Provide the (X, Y) coordinate of the cell's center where the given text is located.  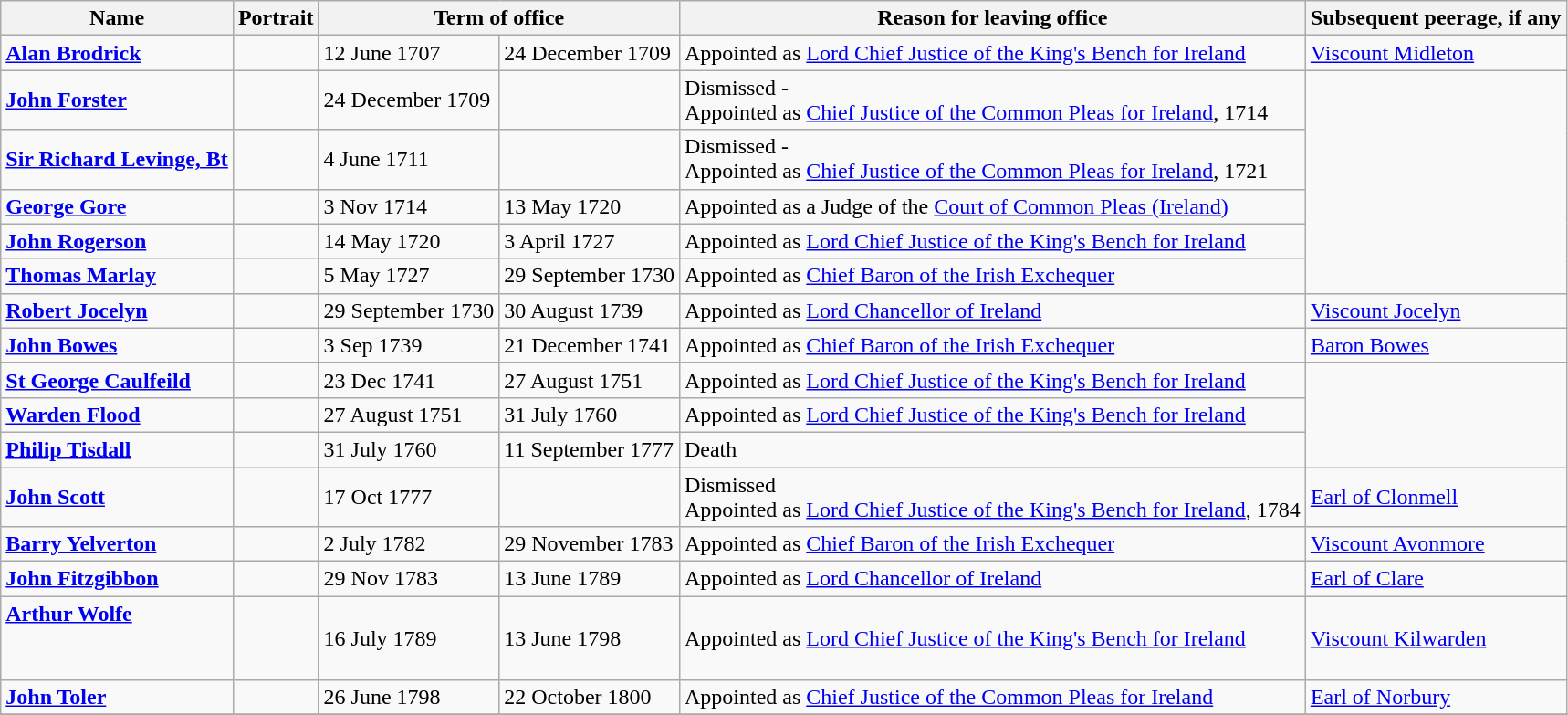
3 April 1727 (590, 241)
26 June 1798 (409, 698)
22 October 1800 (590, 698)
John Forster (117, 100)
Earl of Norbury (1436, 698)
Barry Yelverton (117, 544)
John Scott (117, 497)
Warden Flood (117, 415)
John Rogerson (117, 241)
13 May 1720 (590, 206)
Name (117, 18)
17 Oct 1777 (409, 497)
3 Nov 1714 (409, 206)
23 Dec 1741 (409, 380)
12 June 1707 (409, 53)
Dismissed Appointed as Lord Chief Justice of the King's Bench for Ireland, 1784 (992, 497)
29 Nov 1783 (409, 579)
5 May 1727 (409, 276)
John Bowes (117, 345)
John Fitzgibbon (117, 579)
14 May 1720 (409, 241)
16 July 1789 (409, 638)
Earl of Clare (1436, 579)
Reason for leaving office (992, 18)
George Gore (117, 206)
Dismissed - Appointed as Chief Justice of the Common Pleas for Ireland, 1721 (992, 159)
3 Sep 1739 (409, 345)
Robert Jocelyn (117, 310)
Appointed as a Judge of the Court of Common Pleas (Ireland) (992, 206)
Arthur Wolfe (117, 638)
13 June 1798 (590, 638)
Thomas Marlay (117, 276)
30 August 1739 (590, 310)
Appointed as Chief Justice of the Common Pleas for Ireland (992, 698)
Term of office (498, 18)
St George Caulfeild (117, 380)
Portrait (276, 18)
Sir Richard Levinge, Bt (117, 159)
11 September 1777 (590, 449)
13 June 1789 (590, 579)
Viscount Kilwarden (1436, 638)
29 November 1783 (590, 544)
John Toler (117, 698)
Dismissed - Appointed as Chief Justice of the Common Pleas for Ireland, 1714 (992, 100)
Viscount Jocelyn (1436, 310)
Philip Tisdall (117, 449)
Viscount Avonmore (1436, 544)
Alan Brodrick (117, 53)
Death (992, 449)
Earl of Clonmell (1436, 497)
Baron Bowes (1436, 345)
2 July 1782 (409, 544)
Subsequent peerage, if any (1436, 18)
Viscount Midleton (1436, 53)
21 December 1741 (590, 345)
4 June 1711 (409, 159)
